Provide the (X, Y) coordinate of the cell's center where the given text is located.  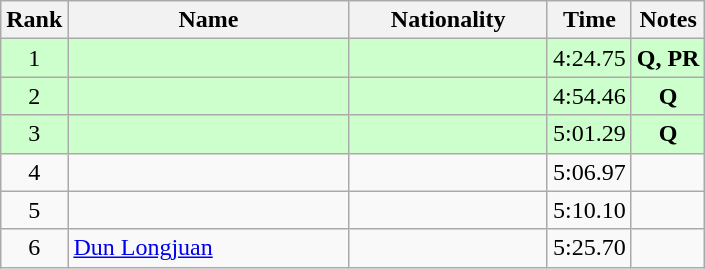
6 (34, 248)
1 (34, 58)
4:54.46 (589, 96)
Q, PR (668, 58)
5:06.97 (589, 172)
Time (589, 20)
Dun Longjuan (208, 248)
5:25.70 (589, 248)
5:10.10 (589, 210)
Notes (668, 20)
3 (34, 134)
5:01.29 (589, 134)
Rank (34, 20)
2 (34, 96)
4 (34, 172)
4:24.75 (589, 58)
Nationality (448, 20)
Name (208, 20)
5 (34, 210)
